Scan for the cell matching the given text and deliver its (X, Y) coordinate at center. 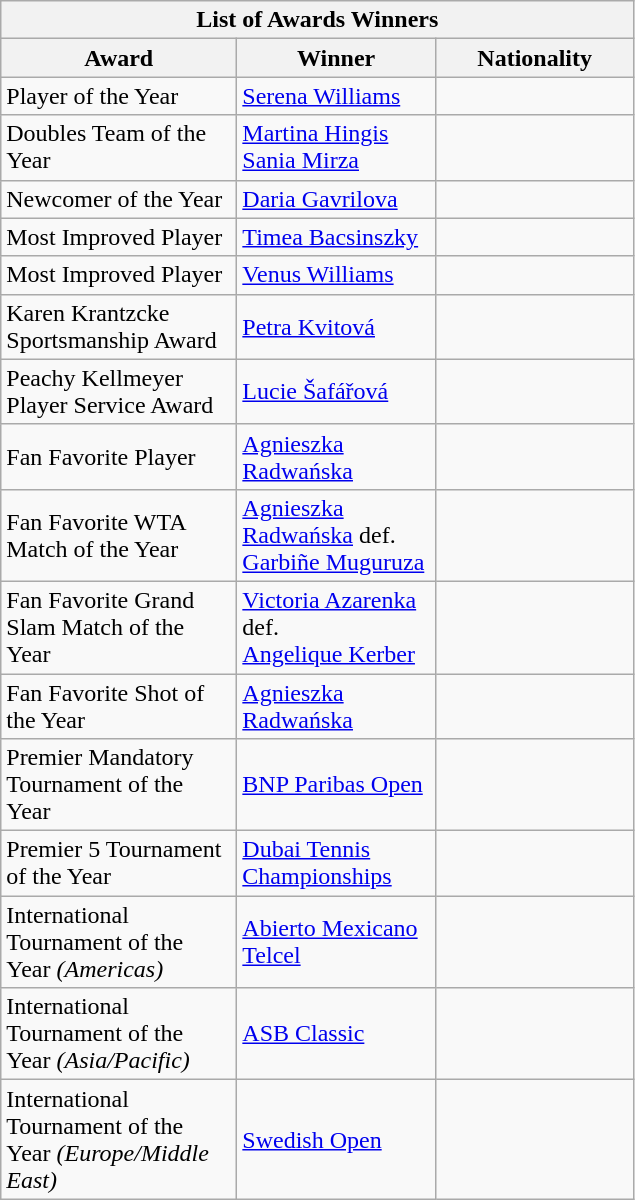
List of Awards Winners (318, 20)
Agnieszka Radwańska def. Garbiñe Muguruza (336, 535)
Newcomer of the Year (119, 199)
Victoria Azarenka def. Angelique Kerber (336, 627)
Fan Favorite WTA Match of the Year (119, 535)
Winner (336, 58)
Dubai Tennis Championships (336, 864)
International Tournament of the Year (Asia/Pacific) (119, 1034)
Daria Gavrilova (336, 199)
International Tournament of the Year (Americas) (119, 942)
Karen Krantzcke Sportsmanship Award (119, 326)
Nationality (534, 58)
Petra Kvitová (336, 326)
Timea Bacsinszky (336, 237)
Serena Williams (336, 96)
Fan Favorite Player (119, 456)
ASB Classic (336, 1034)
Fan Favorite Shot of the Year (119, 706)
Peachy Kellmeyer Player Service Award (119, 392)
Doubles Team of the Year (119, 148)
Swedish Open (336, 1140)
Award (119, 58)
International Tournament of the Year (Europe/Middle East) (119, 1140)
Player of the Year (119, 96)
Lucie Šafářová (336, 392)
Premier Mandatory Tournament of the Year (119, 785)
BNP Paribas Open (336, 785)
Abierto Mexicano Telcel (336, 942)
Venus Williams (336, 275)
Fan Favorite Grand Slam Match of the Year (119, 627)
Martina Hingis Sania Mirza (336, 148)
Premier 5 Tournament of the Year (119, 864)
